Return the [x, y] coordinate for the center point of the cell that contains the specified text.  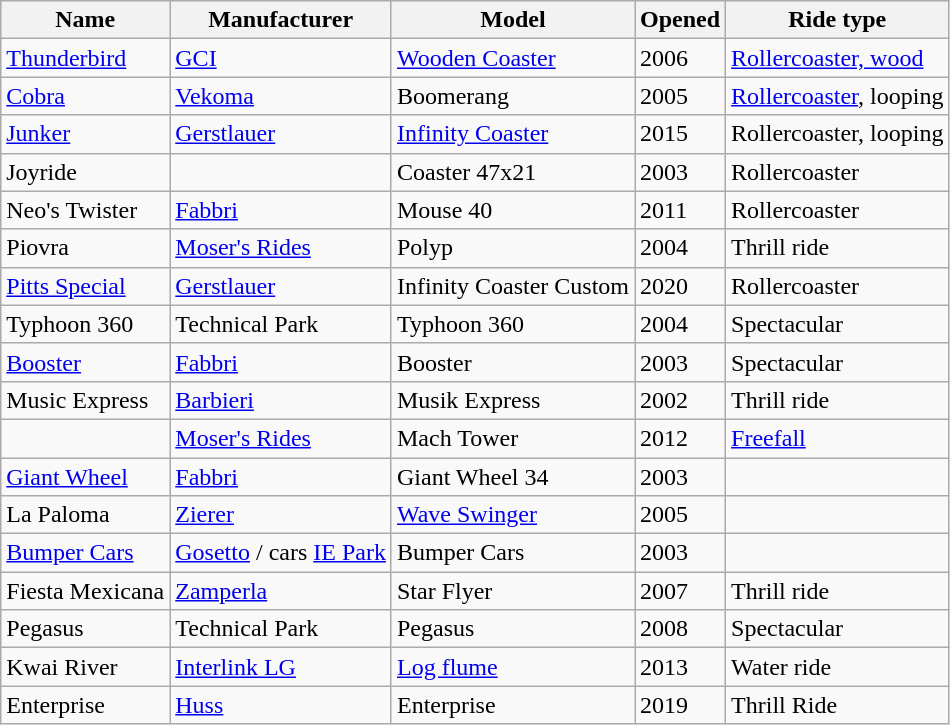
Musik Express [512, 400]
Coaster 47x21 [512, 172]
Giant Wheel 34 [512, 477]
Kwai River [86, 667]
Ride type [838, 20]
2007 [680, 591]
Interlink LG [281, 667]
2013 [680, 667]
Log flume [512, 667]
Model [512, 20]
La Paloma [86, 515]
Music Express [86, 400]
Joyride [86, 172]
Piovra [86, 248]
Mouse 40 [512, 210]
GCI [281, 58]
Boomerang [512, 96]
Name [86, 20]
2011 [680, 210]
Opened [680, 20]
Cobra [86, 96]
Mach Tower [512, 438]
Thunderbird [86, 58]
Pitts Special [86, 286]
Star Flyer [512, 591]
Thrill Ride [838, 705]
2012 [680, 438]
Infinity Coaster [512, 134]
Fiesta Mexicana [86, 591]
2015 [680, 134]
2019 [680, 705]
Rollercoaster, wood [838, 58]
Huss [281, 705]
Freefall [838, 438]
Water ride [838, 667]
Wave Swinger [512, 515]
Wooden Coaster [512, 58]
2002 [680, 400]
Zierer [281, 515]
Junker [86, 134]
Manufacturer [281, 20]
2020 [680, 286]
Gosetto / cars IE Park [281, 553]
Polyp [512, 248]
Infinity Coaster Custom [512, 286]
Neo's Twister [86, 210]
2008 [680, 629]
Barbieri [281, 400]
2006 [680, 58]
Giant Wheel [86, 477]
Vekoma [281, 96]
Zamperla [281, 591]
